Determine the (x, y) coordinate at the center of the cell enclosing the given text.  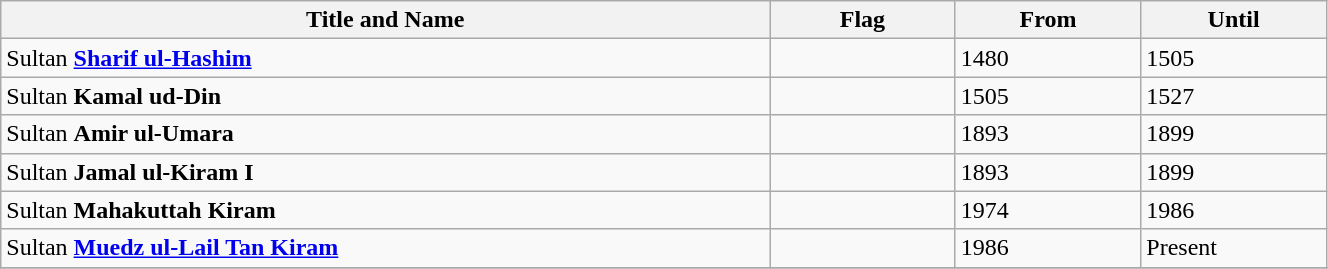
1480 (1048, 58)
Sultan Jamal ul-Kiram I (386, 172)
1974 (1048, 210)
Sultan Kamal ud-Din (386, 96)
1527 (1234, 96)
Until (1234, 20)
From (1048, 20)
Present (1234, 248)
Flag (863, 20)
Sultan Mahakuttah Kiram (386, 210)
Sultan Muedz ul-Lail Tan Kiram (386, 248)
Sultan Sharif ul-Hashim (386, 58)
Sultan Amir ul-Umara (386, 134)
Title and Name (386, 20)
